Extract the (x, y) coordinate from the center of the cell holding the provided text.  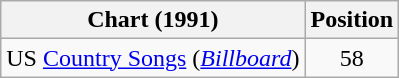
58 (352, 58)
Position (352, 20)
US Country Songs (Billboard) (153, 58)
Chart (1991) (153, 20)
